Locate the cell with the specified text and output its [x, y] center coordinate. 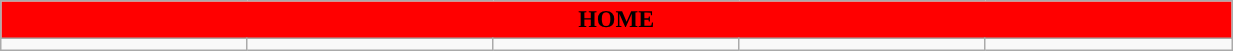
HOME [616, 20]
